Identify which cell holds the provided text, then report its (X, Y) central coordinate. 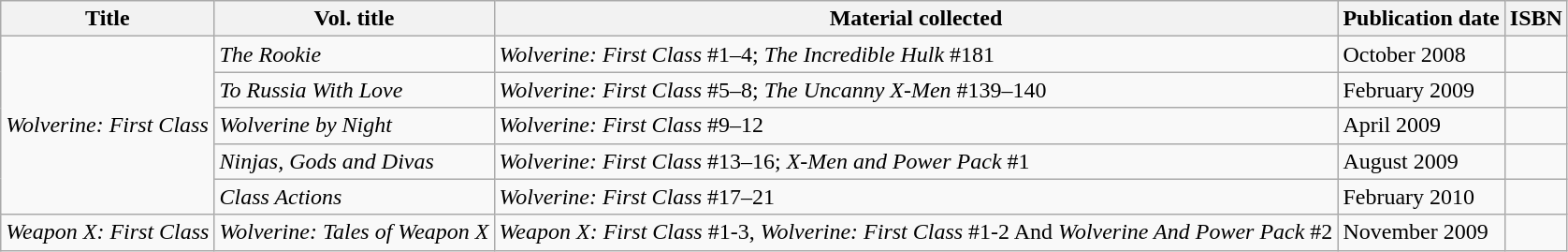
Wolverine: First Class #17–21 (916, 197)
April 2009 (1421, 126)
ISBN (1536, 19)
Material collected (916, 19)
Wolverine: First Class #1–4; The Incredible Hulk #181 (916, 54)
Weapon X: First Class (108, 232)
November 2009 (1421, 232)
Title (108, 19)
Wolverine by Night (354, 126)
August 2009 (1421, 161)
Class Actions (354, 197)
Wolverine: Tales of Weapon X (354, 232)
Vol. title (354, 19)
Wolverine: First Class #5–8; The Uncanny X-Men #139–140 (916, 90)
The Rookie (354, 54)
Weapon X: First Class #1-3, Wolverine: First Class #1-2 And Wolverine And Power Pack #2 (916, 232)
October 2008 (1421, 54)
February 2009 (1421, 90)
Wolverine: First Class (108, 126)
To Russia With Love (354, 90)
Ninjas, Gods and Divas (354, 161)
Wolverine: First Class #13–16; X-Men and Power Pack #1 (916, 161)
Wolverine: First Class #9–12 (916, 126)
Publication date (1421, 19)
February 2010 (1421, 197)
